For the text-containing cell, return its midpoint in [x, y] coordinate format. 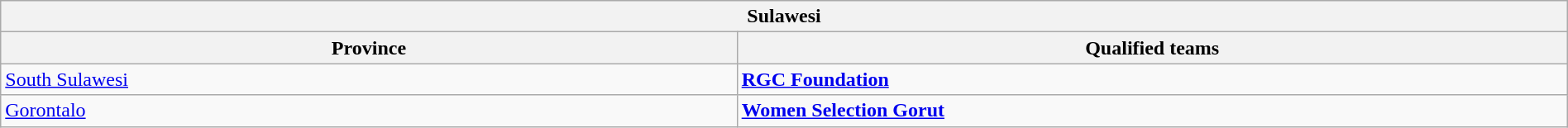
Qualified teams [1152, 48]
Women Selection Gorut [1152, 111]
Province [369, 48]
Gorontalo [369, 111]
South Sulawesi [369, 79]
Sulawesi [784, 17]
RGC Foundation [1152, 79]
